Detect which cell encompasses the target text, then output its [x, y] center coordinate. 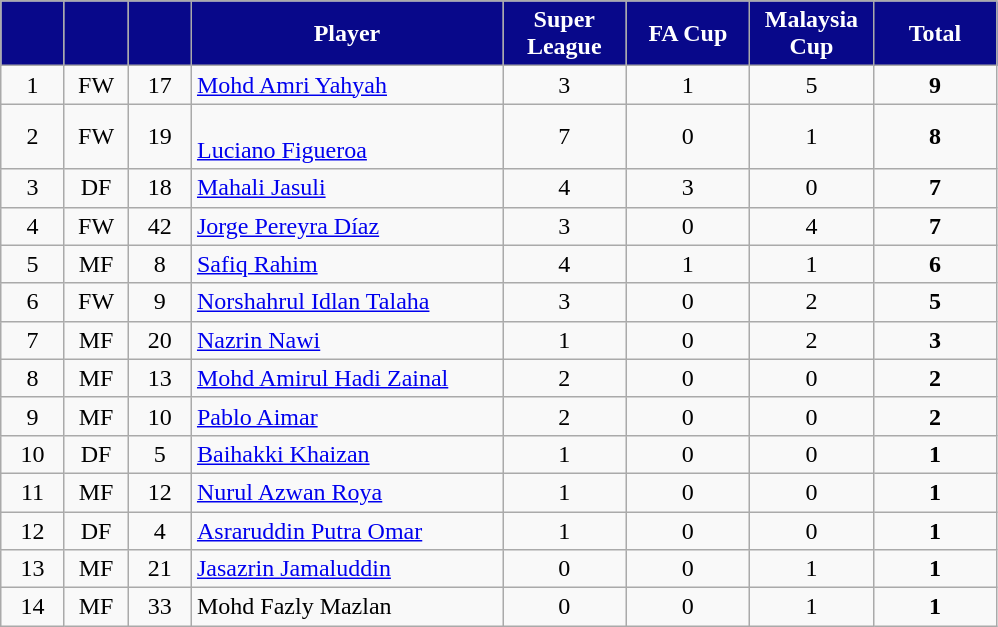
Luciano Figueroa [346, 136]
19 [160, 136]
Mohd Amri Yahyah [346, 85]
Nazrin Nawi [346, 340]
Total [935, 34]
Asraruddin Putra Omar [346, 531]
Safiq Rahim [346, 264]
Mahali Jasuli [346, 188]
18 [160, 188]
21 [160, 569]
Pablo Aimar [346, 416]
11 [33, 492]
33 [160, 607]
Super League [564, 34]
14 [33, 607]
Malaysia Cup [812, 34]
Jasazrin Jamaluddin [346, 569]
Baihakki Khaizan [346, 454]
42 [160, 226]
Mohd Amirul Hadi Zainal [346, 378]
Nurul Azwan Roya [346, 492]
FA Cup [688, 34]
Norshahrul Idlan Talaha [346, 302]
17 [160, 85]
Player [346, 34]
Mohd Fazly Mazlan [346, 607]
20 [160, 340]
Jorge Pereyra Díaz [346, 226]
